Provide the [X, Y] coordinate of the cell's center where the given text is located.  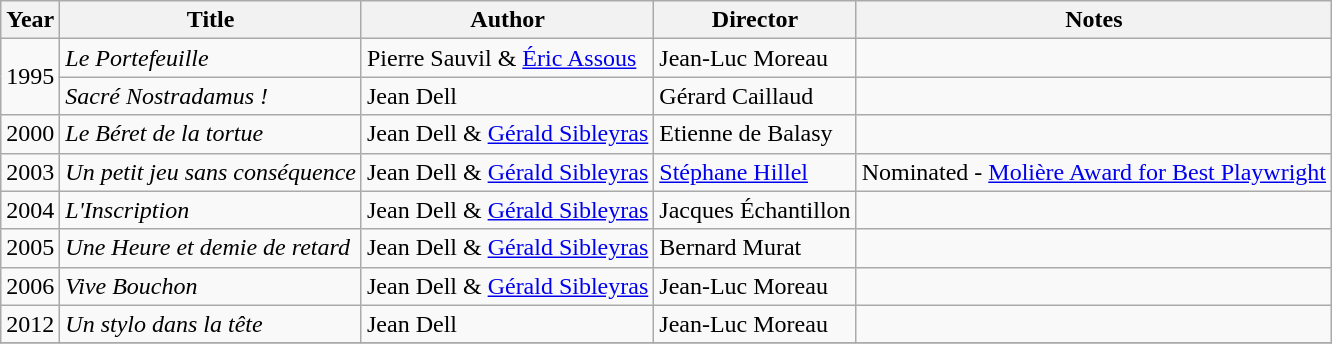
2000 [30, 134]
Gérard Caillaud [755, 96]
Sacré Nostradamus ! [211, 96]
2003 [30, 172]
2006 [30, 286]
2012 [30, 324]
Un stylo dans la tête [211, 324]
L'Inscription [211, 210]
Notes [1094, 20]
Etienne de Balasy [755, 134]
Vive Bouchon [211, 286]
Author [507, 20]
Une Heure et demie de retard [211, 248]
Le Portefeuille [211, 58]
Director [755, 20]
2005 [30, 248]
Jacques Échantillon [755, 210]
Le Béret de la tortue [211, 134]
Un petit jeu sans conséquence [211, 172]
Pierre Sauvil & Éric Assous [507, 58]
1995 [30, 77]
Stéphane Hillel [755, 172]
Nominated - Molière Award for Best Playwright [1094, 172]
Year [30, 20]
2004 [30, 210]
Bernard Murat [755, 248]
Title [211, 20]
